Search for the cell housing the specified text and yield its [x, y] center coordinate. 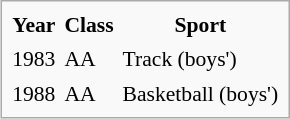
Basketball (boys') [201, 94]
Sport [201, 25]
1983 [34, 59]
Track (boys') [201, 59]
1988 [34, 94]
Class [88, 25]
Year [34, 25]
